Extract the (X, Y) coordinate from the center of the cell holding the provided text.  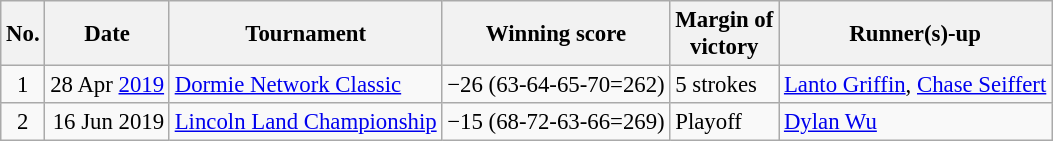
Margin ofvictory (724, 34)
−26 (63-64-65-70=262) (556, 85)
5 strokes (724, 85)
Lincoln Land Championship (306, 122)
1 (23, 85)
28 Apr 2019 (107, 85)
Date (107, 34)
Winning score (556, 34)
Playoff (724, 122)
Tournament (306, 34)
Dylan Wu (916, 122)
Runner(s)-up (916, 34)
Dormie Network Classic (306, 85)
Lanto Griffin, Chase Seiffert (916, 85)
No. (23, 34)
2 (23, 122)
−15 (68-72-63-66=269) (556, 122)
16 Jun 2019 (107, 122)
